Pinpoint the cell where the given text exists, returning its [x, y] midpoint coordinate. 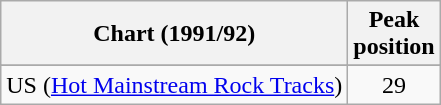
Chart (1991/92) [174, 34]
29 [394, 85]
US (Hot Mainstream Rock Tracks) [174, 85]
Peakposition [394, 34]
